Return [x, y] of the center of cell containing provided text 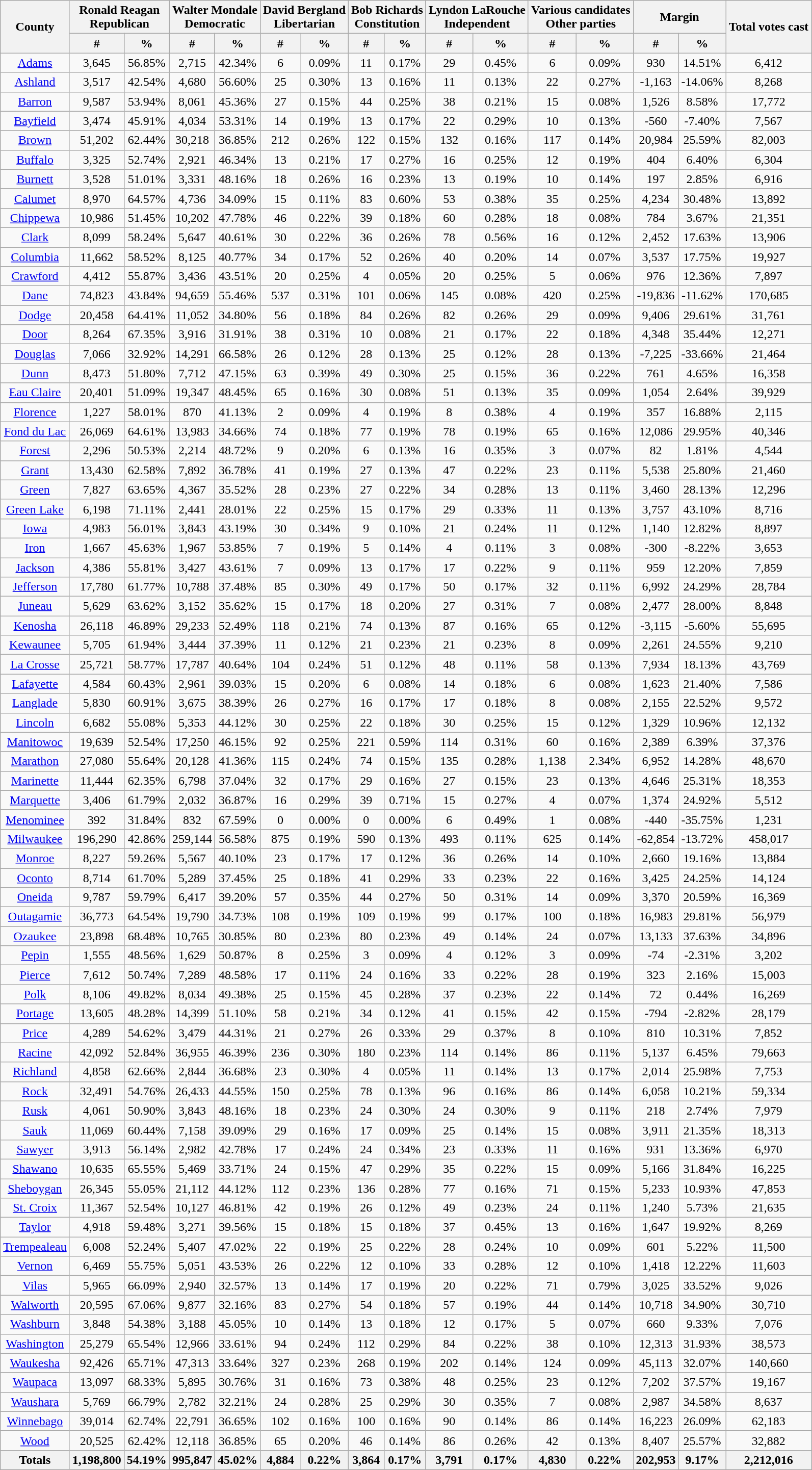
0.56% [501, 237]
47.78% [238, 218]
1.81% [702, 451]
24.92% [702, 800]
6,412 [769, 63]
6,992 [656, 587]
3,370 [656, 897]
25,279 [97, 1344]
58.77% [147, 664]
54.62% [147, 1033]
17,787 [192, 664]
Sheboygan [35, 1189]
2.34% [605, 761]
420 [552, 296]
St. Croix [35, 1208]
9.17% [702, 1460]
45 [366, 994]
42.54% [147, 82]
8,061 [192, 101]
10,202 [192, 218]
7,202 [656, 1382]
39,014 [97, 1421]
3,517 [97, 82]
11,500 [769, 1247]
40 [449, 256]
5,512 [769, 800]
99 [449, 917]
-62,854 [656, 839]
55,695 [769, 626]
2,296 [97, 451]
36.65% [238, 1421]
221 [366, 742]
13,605 [97, 1014]
7,567 [769, 121]
101 [366, 296]
3,406 [97, 800]
8,099 [97, 237]
12,086 [656, 431]
6,417 [192, 897]
51.80% [147, 373]
Sauk [35, 1130]
32.21% [238, 1402]
Eau Claire [35, 393]
49.82% [147, 994]
11,052 [192, 315]
5.22% [702, 1247]
16,358 [769, 373]
Pierce [35, 975]
3,528 [97, 179]
28.01% [238, 509]
36,773 [97, 917]
197 [656, 179]
1,140 [656, 528]
67.59% [238, 819]
Polk [35, 994]
9,406 [656, 315]
3,537 [656, 256]
Rock [35, 1091]
44.55% [238, 1091]
16,983 [656, 917]
42.34% [238, 63]
4,918 [97, 1227]
995,847 [192, 1460]
145 [449, 296]
16,225 [769, 1169]
38,573 [769, 1344]
7,753 [769, 1072]
6,198 [97, 509]
59,334 [769, 1091]
50.53% [147, 451]
59.48% [147, 1227]
Chippewa [35, 218]
8,848 [769, 606]
37.57% [702, 1382]
Ronald ReaganRepublican [119, 17]
108 [280, 917]
28.13% [702, 489]
60.44% [147, 1130]
32.92% [147, 354]
7,712 [192, 373]
17.75% [702, 256]
36,955 [192, 1052]
Walworth [35, 1305]
55.64% [147, 761]
34.66% [238, 431]
13,884 [769, 858]
1,967 [192, 548]
56.14% [147, 1149]
29.61% [702, 315]
Various candidatesOther parties [581, 17]
7,586 [769, 684]
18,313 [769, 1130]
28,784 [769, 587]
47,313 [192, 1363]
55.75% [147, 1266]
404 [656, 160]
48.72% [238, 451]
49.38% [238, 994]
63.65% [147, 489]
21,460 [769, 470]
51.10% [238, 1014]
34.73% [238, 917]
10,718 [656, 1305]
46.15% [238, 742]
Taylor [35, 1227]
Grant [35, 470]
62.74% [147, 1421]
24.55% [702, 645]
Marathon [35, 761]
17,250 [192, 742]
30.76% [238, 1382]
2,261 [656, 645]
16.88% [702, 412]
Wood [35, 1440]
5,647 [192, 237]
810 [656, 1033]
3,460 [656, 489]
50.74% [147, 975]
392 [97, 819]
-35.75% [702, 819]
8,125 [192, 256]
3.67% [702, 218]
4,680 [192, 82]
21.40% [702, 684]
19,347 [192, 393]
37.04% [238, 781]
32.16% [238, 1305]
44.31% [238, 1033]
6.45% [702, 1052]
32.07% [702, 1363]
38.39% [238, 703]
7,289 [192, 975]
4,736 [192, 198]
10.31% [702, 1033]
625 [552, 839]
0.79% [605, 1285]
13,892 [769, 198]
14,399 [192, 1014]
52.74% [147, 160]
5,830 [97, 703]
Jefferson [35, 587]
20,128 [192, 761]
39.56% [238, 1227]
21,635 [769, 1208]
5,233 [656, 1189]
56.58% [238, 839]
26,433 [192, 1091]
5,137 [656, 1052]
5,705 [97, 645]
132 [449, 140]
62.66% [147, 1072]
9,877 [192, 1305]
56,979 [769, 917]
4,348 [656, 334]
28.00% [702, 606]
17.63% [702, 237]
1,667 [97, 548]
3,444 [192, 645]
2,212,016 [769, 1460]
323 [656, 975]
Douglas [35, 354]
11,444 [97, 781]
92 [280, 742]
40.77% [238, 256]
0.60% [405, 198]
Buffalo [35, 160]
8,407 [656, 1440]
42.78% [238, 1149]
47.15% [238, 373]
22,791 [192, 1421]
67.06% [147, 1305]
39,929 [769, 393]
28,179 [769, 1014]
8,473 [97, 373]
Brown [35, 140]
5,538 [656, 470]
19.16% [702, 858]
3,271 [192, 1227]
5,166 [656, 1169]
6,798 [192, 781]
Calumet [35, 198]
37.48% [238, 587]
Barron [35, 101]
-19,836 [656, 296]
45,113 [656, 1363]
6.40% [702, 160]
10,986 [97, 218]
Marinette [35, 781]
54.76% [147, 1091]
1,526 [656, 101]
Bayfield [35, 121]
Price [35, 1033]
39.03% [238, 684]
2,982 [192, 1149]
17,772 [769, 101]
493 [449, 839]
42.86% [147, 839]
25.31% [702, 781]
7,979 [769, 1111]
53.31% [238, 121]
11,603 [769, 1266]
-440 [656, 819]
12,966 [192, 1344]
23,898 [97, 936]
12,271 [769, 334]
Waukesha [35, 1363]
18.13% [702, 664]
9,587 [97, 101]
761 [656, 373]
3,479 [192, 1033]
42,092 [97, 1052]
13,983 [192, 431]
La Crosse [35, 664]
13,133 [656, 936]
-7,225 [656, 354]
46.89% [147, 626]
59.26% [147, 858]
32,882 [769, 1440]
24.29% [702, 587]
33.71% [238, 1169]
Kewaunee [35, 645]
2,782 [192, 1402]
64.61% [147, 431]
45.02% [238, 1460]
13,906 [769, 237]
Langlade [35, 703]
3,645 [97, 63]
Vernon [35, 1266]
56 [280, 315]
53 [449, 198]
8,034 [192, 994]
60.91% [147, 703]
1,623 [656, 684]
65.55% [147, 1169]
2,214 [192, 451]
25.98% [702, 1072]
62.44% [147, 140]
48.28% [147, 1014]
4,234 [656, 198]
55.81% [147, 568]
1,138 [552, 761]
150 [280, 1091]
30.48% [702, 198]
11,069 [97, 1130]
3,325 [97, 160]
Dodge [35, 315]
Oneida [35, 897]
104 [280, 664]
32.57% [238, 1285]
19,790 [192, 917]
4,386 [97, 568]
870 [192, 412]
68.33% [147, 1382]
6.39% [702, 742]
832 [192, 819]
33.61% [238, 1344]
96 [449, 1091]
Kenosha [35, 626]
26.09% [702, 1421]
35.52% [238, 489]
3,911 [656, 1130]
Burnett [35, 179]
4,034 [192, 121]
-300 [656, 548]
90 [449, 1421]
7,934 [656, 664]
10,788 [192, 587]
Florence [35, 412]
3,864 [366, 1460]
3,848 [97, 1324]
Menominee [35, 819]
7,852 [769, 1033]
3,331 [192, 179]
-8.22% [702, 548]
Iron [35, 548]
20.59% [702, 897]
0.37% [501, 1033]
Richland [35, 1072]
50.90% [147, 1111]
Dunn [35, 373]
12.20% [702, 568]
4,367 [192, 489]
1,231 [769, 819]
Bob RichardsConstitution [387, 17]
Waushara [35, 1402]
31,761 [769, 315]
48.45% [238, 393]
3,152 [192, 606]
-11.62% [702, 296]
66.79% [147, 1402]
64.57% [147, 198]
1,629 [192, 956]
47,853 [769, 1189]
196,290 [97, 839]
Outagamie [35, 917]
590 [366, 839]
0.71% [405, 800]
0.59% [405, 742]
-14.06% [702, 82]
5,769 [97, 1402]
930 [656, 63]
124 [552, 1363]
Margin [679, 17]
2.16% [702, 975]
Lyndon LaRoucheIndependent [477, 17]
Green Lake [35, 509]
115 [280, 761]
Trempealeau [35, 1247]
19,167 [769, 1382]
62.58% [147, 470]
136 [366, 1189]
122 [366, 140]
40.61% [238, 237]
4,983 [97, 528]
12,132 [769, 723]
458,017 [769, 839]
12.22% [702, 1266]
-5.60% [702, 626]
48.56% [147, 956]
3,425 [656, 878]
45.05% [238, 1324]
27,080 [97, 761]
202,953 [656, 1460]
0.39% [325, 373]
Adams [35, 63]
51.09% [147, 393]
46.39% [238, 1052]
Winnebago [35, 1421]
43.61% [238, 568]
601 [656, 1247]
37.45% [238, 878]
26,069 [97, 431]
72 [656, 994]
62,183 [769, 1421]
58.52% [147, 256]
13,097 [97, 1382]
7,076 [769, 1324]
Columbia [35, 256]
10,765 [192, 936]
61.79% [147, 800]
2.85% [702, 179]
5.73% [702, 1208]
2,032 [192, 800]
Racine [35, 1052]
1,418 [656, 1266]
7,827 [97, 489]
2,014 [656, 1072]
15,003 [769, 975]
61.77% [147, 587]
Forest [35, 451]
65.54% [147, 1344]
40,346 [769, 431]
-1,163 [656, 82]
2,660 [656, 858]
7,158 [192, 1130]
140,660 [769, 1363]
52.24% [147, 1247]
212 [280, 140]
2,389 [656, 742]
4.65% [702, 373]
2,155 [656, 703]
135 [449, 761]
2,452 [656, 237]
4,584 [97, 684]
-2.31% [702, 956]
1,227 [97, 412]
21,112 [192, 1189]
327 [280, 1363]
3,913 [97, 1149]
20,984 [656, 140]
5,289 [192, 878]
10,127 [192, 1208]
47.02% [238, 1247]
12,296 [769, 489]
43.10% [702, 509]
68.48% [147, 936]
Pepin [35, 956]
2,844 [192, 1072]
20,458 [97, 315]
22.52% [702, 703]
79,663 [769, 1052]
4,858 [97, 1072]
3,757 [656, 509]
4,289 [97, 1033]
37,376 [769, 742]
50.87% [238, 956]
Fond du Lac [35, 431]
13.36% [702, 1149]
5,895 [192, 1382]
55.87% [147, 276]
17,780 [97, 587]
64.41% [147, 315]
1,555 [97, 956]
3,025 [656, 1285]
56.60% [238, 82]
21,464 [769, 354]
94,659 [192, 296]
46.81% [238, 1208]
David BerglandLibertarian [304, 17]
25.80% [702, 470]
Walter MondaleDemocratic [215, 17]
87 [449, 626]
63.62% [147, 606]
357 [656, 412]
45.91% [147, 121]
1 [552, 819]
56.01% [147, 528]
14,291 [192, 354]
41.36% [238, 761]
Iowa [35, 528]
Vilas [35, 1285]
3,653 [769, 548]
25.57% [702, 1440]
2.64% [702, 393]
7,859 [769, 568]
-2.82% [702, 1014]
19,639 [97, 742]
236 [280, 1052]
11,662 [97, 256]
9,026 [769, 1285]
6,008 [97, 1247]
Monroe [35, 858]
0.49% [501, 819]
39.20% [238, 897]
6,970 [769, 1149]
12.82% [702, 528]
8,268 [769, 82]
2,441 [192, 509]
7,066 [97, 354]
33.52% [702, 1285]
117 [552, 140]
County [35, 27]
30,218 [192, 140]
34.58% [702, 1402]
12,313 [656, 1344]
34,896 [769, 936]
5,567 [192, 858]
118 [280, 626]
26,118 [97, 626]
1,198,800 [97, 1460]
62.42% [147, 1440]
52.49% [238, 626]
Waupaca [35, 1382]
2,477 [656, 606]
66.58% [238, 354]
8,269 [769, 1227]
2,115 [769, 412]
21.35% [702, 1130]
37.63% [702, 936]
Clark [35, 237]
29.81% [702, 917]
Washburn [35, 1324]
102 [280, 1421]
56.85% [147, 63]
8,637 [769, 1402]
8,716 [769, 509]
43.51% [238, 276]
8,897 [769, 528]
29,233 [192, 626]
85 [280, 587]
35.44% [702, 334]
36.78% [238, 470]
14.51% [702, 63]
39.09% [238, 1130]
45.36% [238, 101]
34.90% [702, 1305]
66.09% [147, 1285]
10,635 [97, 1169]
5,469 [192, 1169]
10.96% [702, 723]
3,436 [192, 276]
Rusk [35, 1111]
6,058 [656, 1091]
9,787 [97, 897]
51.45% [147, 218]
63 [280, 373]
71.11% [147, 509]
32,491 [97, 1091]
6,682 [97, 723]
51.01% [147, 179]
2.74% [702, 1111]
Sawyer [35, 1149]
218 [656, 1111]
53.94% [147, 101]
3,188 [192, 1324]
58.01% [147, 412]
-33.66% [702, 354]
1,054 [656, 393]
Oconto [35, 878]
1,374 [656, 800]
2,961 [192, 684]
Portage [35, 1014]
54.19% [147, 1460]
19,927 [769, 256]
6,952 [656, 761]
Jackson [35, 568]
18,353 [769, 781]
537 [280, 296]
Washington [35, 1344]
13,430 [97, 470]
Green [35, 489]
5,051 [192, 1266]
48.58% [238, 975]
14,124 [769, 878]
73 [366, 1382]
58.24% [147, 237]
41.13% [238, 412]
5,629 [97, 606]
784 [656, 218]
1,647 [656, 1227]
259,144 [192, 839]
35.62% [238, 606]
875 [280, 839]
51,202 [97, 140]
16,223 [656, 1421]
3,202 [769, 956]
8,227 [97, 858]
2,921 [192, 160]
4,544 [769, 451]
-7.40% [702, 121]
Totals [35, 1460]
5,353 [192, 723]
12,118 [192, 1440]
3,474 [97, 121]
67.35% [147, 334]
3,916 [192, 334]
40.10% [238, 858]
2,987 [656, 1402]
60.43% [147, 684]
20,525 [97, 1440]
52 [366, 256]
976 [656, 276]
8,970 [97, 198]
74,823 [97, 296]
7,897 [769, 276]
43,769 [769, 664]
8,106 [97, 994]
29.95% [702, 431]
52.84% [147, 1052]
40.64% [238, 664]
48,670 [769, 761]
46.34% [238, 160]
19.92% [702, 1227]
10.21% [702, 1091]
180 [366, 1052]
4,884 [280, 1460]
25,721 [97, 664]
Total votes cast [769, 27]
12.36% [702, 276]
10.93% [702, 1189]
59.79% [147, 897]
0.44% [702, 994]
-560 [656, 121]
3,675 [192, 703]
Ashland [35, 82]
36.87% [238, 800]
54.38% [147, 1324]
34.09% [238, 198]
8,714 [97, 878]
Manitowoc [35, 742]
959 [656, 568]
24.25% [702, 878]
4,646 [656, 781]
6,469 [97, 1266]
43.84% [147, 296]
30.85% [238, 936]
94 [280, 1344]
202 [449, 1363]
20,595 [97, 1305]
31.93% [702, 1344]
55.08% [147, 723]
8,264 [97, 334]
268 [366, 1363]
34.80% [238, 315]
3,427 [192, 568]
37.39% [238, 645]
2,940 [192, 1285]
5,407 [192, 1247]
82,003 [769, 140]
43.53% [238, 1266]
Crawford [35, 276]
6,916 [769, 179]
7,612 [97, 975]
25.59% [702, 140]
36.68% [238, 1072]
-794 [656, 1014]
4,061 [97, 1111]
Dane [35, 296]
33.64% [238, 1363]
20,401 [97, 393]
6,304 [769, 160]
2 [280, 412]
55.05% [147, 1189]
-74 [656, 956]
64.54% [147, 917]
9,572 [769, 703]
-13.72% [702, 839]
4,830 [552, 1460]
109 [366, 917]
1,240 [656, 1208]
21,351 [769, 218]
43.19% [238, 528]
7,892 [192, 470]
931 [656, 1149]
660 [656, 1324]
Lafayette [35, 684]
Marquette [35, 800]
Shawano [35, 1169]
5,965 [97, 1285]
92,426 [97, 1363]
54 [366, 1305]
30,710 [769, 1305]
61.70% [147, 878]
Juneau [35, 606]
65.71% [147, 1363]
16,269 [769, 994]
45.63% [147, 548]
9.33% [702, 1324]
4,412 [97, 276]
26,345 [97, 1189]
14.28% [702, 761]
61.94% [147, 645]
Milwaukee [35, 839]
Ozaukee [35, 936]
11,367 [97, 1208]
-3,115 [656, 626]
55.46% [238, 296]
62.35% [147, 781]
31.91% [238, 334]
Door [35, 334]
9,210 [769, 645]
1,329 [656, 723]
53.85% [238, 548]
3,791 [449, 1460]
2,715 [192, 63]
170,685 [769, 296]
Lincoln [35, 723]
31 [280, 1382]
16,369 [769, 897]
8.58% [702, 101]
